For the text-containing cell, return its midpoint in (X, Y) coordinate format. 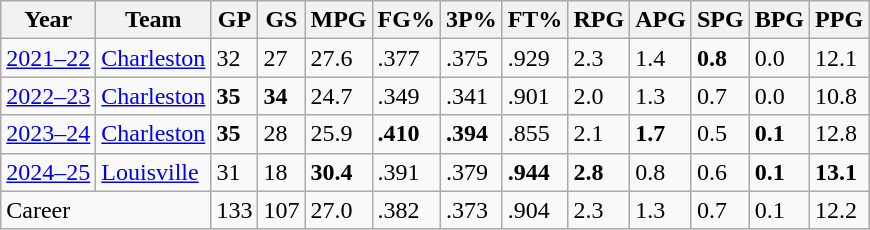
2021–22 (48, 58)
2024–25 (48, 172)
107 (282, 210)
34 (282, 96)
13.1 (840, 172)
24.7 (338, 96)
12.2 (840, 210)
.373 (471, 210)
MPG (338, 20)
BPG (779, 20)
0.5 (720, 134)
133 (234, 210)
3P% (471, 20)
32 (234, 58)
SPG (720, 20)
27.0 (338, 210)
.375 (471, 58)
0.6 (720, 172)
GS (282, 20)
FT% (535, 20)
FG% (406, 20)
.855 (535, 134)
APG (661, 20)
25.9 (338, 134)
27 (282, 58)
.394 (471, 134)
2.0 (599, 96)
2.8 (599, 172)
.382 (406, 210)
.410 (406, 134)
.379 (471, 172)
Year (48, 20)
GP (234, 20)
Team (154, 20)
.929 (535, 58)
.377 (406, 58)
2.1 (599, 134)
Louisville (154, 172)
27.6 (338, 58)
.391 (406, 172)
2022–23 (48, 96)
.904 (535, 210)
Career (106, 210)
1.4 (661, 58)
12.8 (840, 134)
PPG (840, 20)
31 (234, 172)
12.1 (840, 58)
.944 (535, 172)
1.7 (661, 134)
.349 (406, 96)
.901 (535, 96)
.341 (471, 96)
18 (282, 172)
2023–24 (48, 134)
10.8 (840, 96)
28 (282, 134)
30.4 (338, 172)
RPG (599, 20)
